Output the (x, y) coordinate of the center of the cell containing the given text.  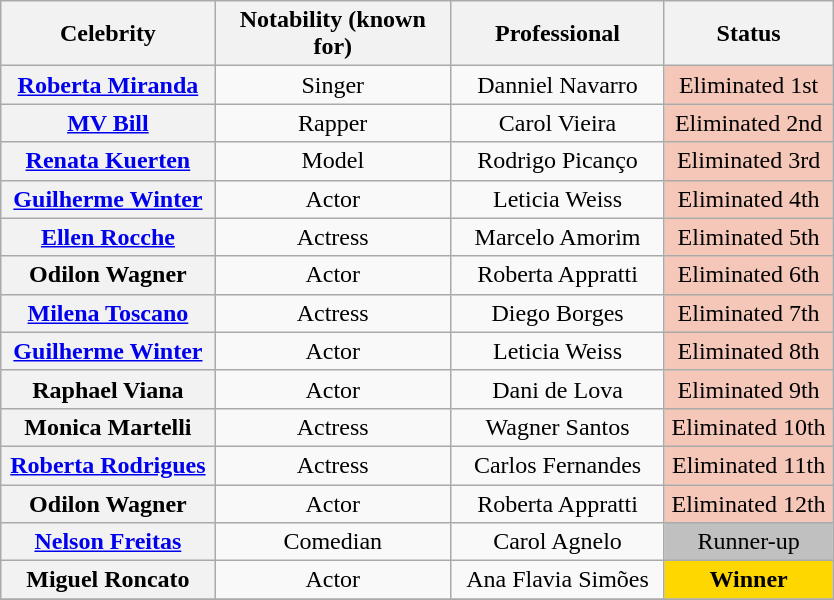
Eliminated 11th (748, 465)
Runner-up (748, 542)
Eliminated 9th (748, 389)
Roberta Rodrigues (108, 465)
Eliminated 7th (748, 313)
Professional (558, 34)
Carlos Fernandes (558, 465)
Marcelo Amorim (558, 237)
Winner (748, 580)
Rapper (333, 123)
Nelson Freitas (108, 542)
Renata Kuerten (108, 161)
Ellen Rocche (108, 237)
Dani de Lova (558, 389)
Model (333, 161)
Notability (known for) (333, 34)
Comedian (333, 542)
Raphael Viana (108, 389)
Carol Agnelo (558, 542)
Eliminated 1st (748, 85)
Eliminated 12th (748, 503)
Singer (333, 85)
Eliminated 8th (748, 351)
Eliminated 5th (748, 237)
Celebrity (108, 34)
Status (748, 34)
Roberta Miranda (108, 85)
Eliminated 4th (748, 199)
Diego Borges (558, 313)
Miguel Roncato (108, 580)
Rodrigo Picanço (558, 161)
Eliminated 2nd (748, 123)
Monica Martelli (108, 427)
Eliminated 3rd (748, 161)
Eliminated 10th (748, 427)
MV Bill (108, 123)
Milena Toscano (108, 313)
Carol Vieira (558, 123)
Eliminated 6th (748, 275)
Ana Flavia Simões (558, 580)
Danniel Navarro (558, 85)
Wagner Santos (558, 427)
